Return the (X, Y) coordinate for the center point of the cell that contains the specified text.  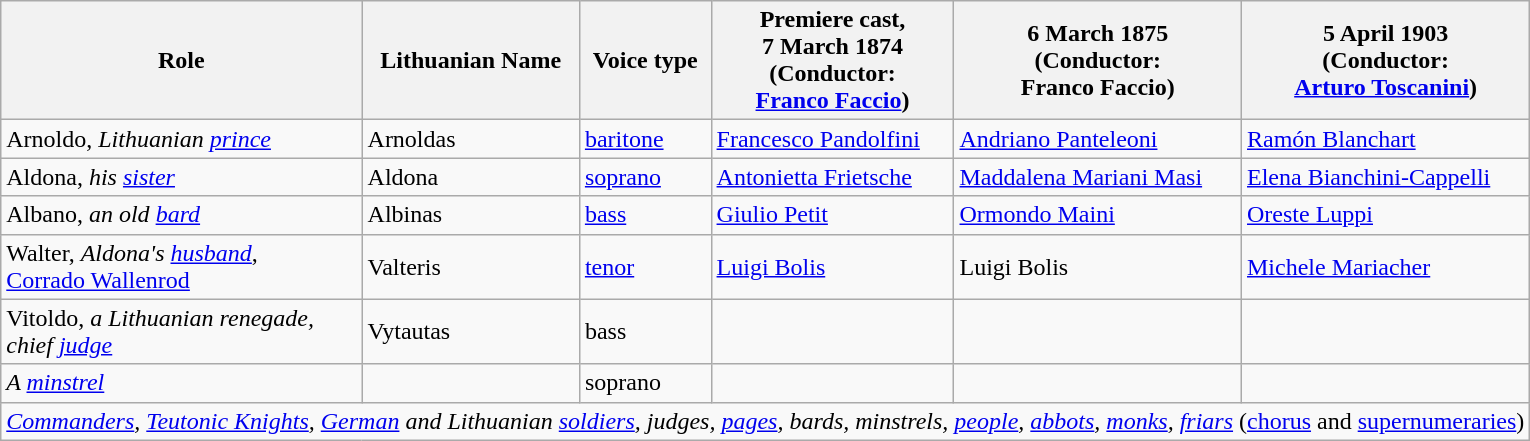
Ramón Blanchart (1385, 139)
Arnoldo, Lithuanian prince (182, 139)
Elena Bianchini-Cappelli (1385, 177)
Premiere cast,7 March 1874(Conductor:Franco Faccio) (832, 60)
Ormondo Maini (1098, 215)
Antonietta Frietsche (832, 177)
Vytautas (470, 332)
Arnoldas (470, 139)
Oreste Luppi (1385, 215)
Francesco Pandolfini (832, 139)
Andriano Panteleoni (1098, 139)
Vitoldo, a Lithuanian renegade, chief judge (182, 332)
Lithuanian Name (470, 60)
Aldona, his sister (182, 177)
6 March 1875(Conductor: Franco Faccio) (1098, 60)
Walter, Aldona's husband,Corrado Wallenrod (182, 266)
Albano, an old bard (182, 215)
baritone (645, 139)
Giulio Petit (832, 215)
Michele Mariacher (1385, 266)
Aldona (470, 177)
Albinas (470, 215)
Voice type (645, 60)
5 April 1903(Conductor:Arturo Toscanini) (1385, 60)
tenor (645, 266)
Role (182, 60)
Valteris (470, 266)
A minstrel (182, 383)
Maddalena Mariani Masi (1098, 177)
